Determine the (x, y) coordinate at the center of the cell enclosing the given text.  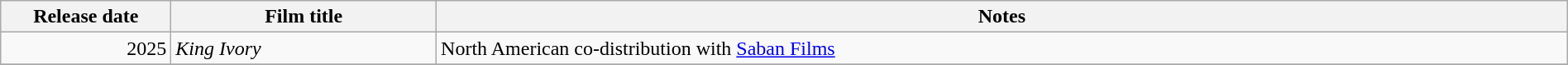
King Ivory (304, 48)
Release date (86, 17)
North American co-distribution with Saban Films (1002, 48)
2025 (86, 48)
Film title (304, 17)
Notes (1002, 17)
